Search for the cell housing the specified text and yield its (X, Y) center coordinate. 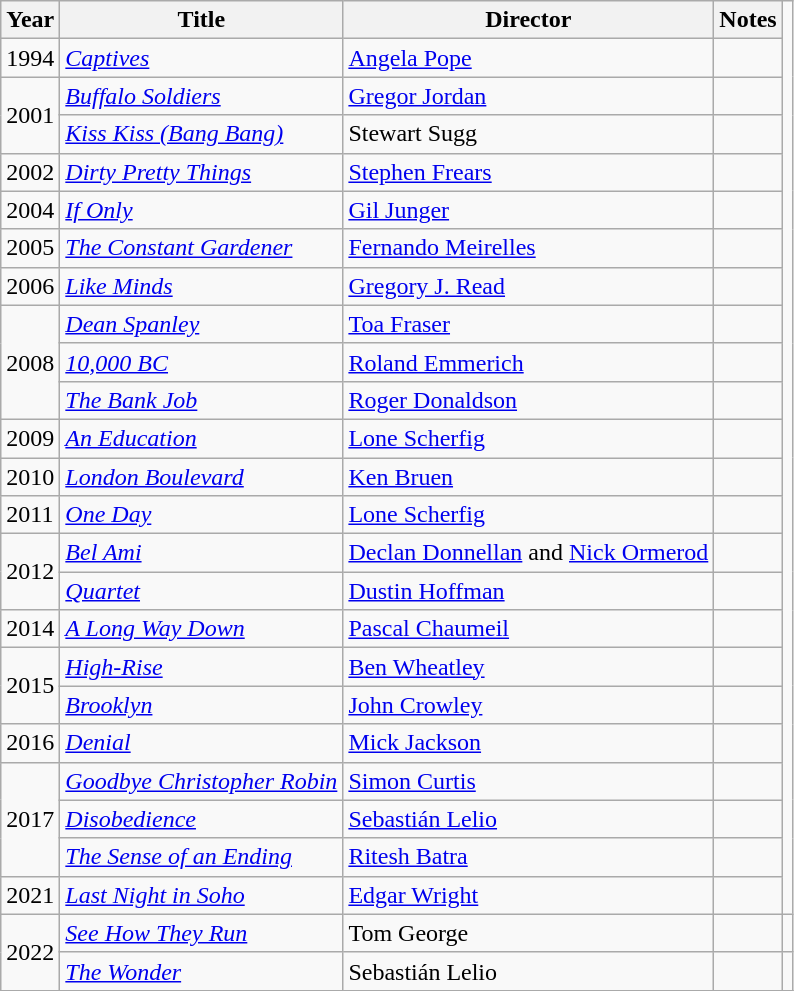
2010 (30, 477)
Captives (202, 58)
One Day (202, 515)
2009 (30, 438)
Ben Wheatley (528, 667)
Buffalo Soldiers (202, 96)
Gregory J. Read (528, 286)
Mick Jackson (528, 743)
Goodbye Christopher Robin (202, 781)
Brooklyn (202, 705)
Like Minds (202, 286)
Bel Ami (202, 553)
2012 (30, 572)
Dustin Hoffman (528, 591)
2008 (30, 362)
2022 (30, 952)
See How They Run (202, 933)
Declan Donnellan and Nick Ormerod (528, 553)
Stewart Sugg (528, 134)
Year (30, 20)
If Only (202, 210)
Director (528, 20)
2011 (30, 515)
A Long Way Down (202, 629)
Gil Junger (528, 210)
Quartet (202, 591)
Denial (202, 743)
Dirty Pretty Things (202, 172)
Title (202, 20)
Pascal Chaumeil (528, 629)
Ken Bruen (528, 477)
2001 (30, 115)
Gregor Jordan (528, 96)
2002 (30, 172)
Angela Pope (528, 58)
2004 (30, 210)
Ritesh Batra (528, 857)
John Crowley (528, 705)
1994 (30, 58)
Simon Curtis (528, 781)
2005 (30, 248)
High-Rise (202, 667)
Edgar Wright (528, 895)
10,000 BC (202, 362)
2017 (30, 819)
2021 (30, 895)
The Bank Job (202, 400)
The Sense of an Ending (202, 857)
Tom George (528, 933)
Toa Fraser (528, 324)
2016 (30, 743)
Fernando Meirelles (528, 248)
London Boulevard (202, 477)
2015 (30, 686)
Notes (748, 20)
2014 (30, 629)
2006 (30, 286)
An Education (202, 438)
Stephen Frears (528, 172)
Last Night in Soho (202, 895)
The Wonder (202, 971)
The Constant Gardener (202, 248)
Roger Donaldson (528, 400)
Roland Emmerich (528, 362)
Disobedience (202, 819)
Dean Spanley (202, 324)
Kiss Kiss (Bang Bang) (202, 134)
